Provide the [X, Y] coordinate of the cell's center where the given text is located.  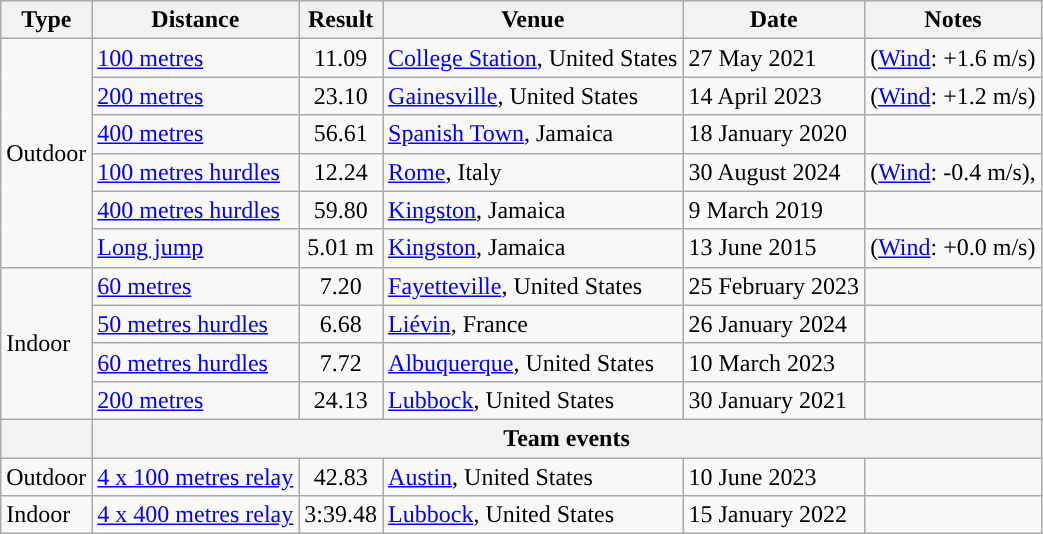
6.68 [341, 324]
400 metres hurdles [196, 210]
Notes [954, 20]
Gainesville, United States [533, 96]
25 February 2023 [774, 286]
(Wind: +1.6 m/s) [954, 58]
Fayetteville, United States [533, 286]
50 metres hurdles [196, 324]
Austin, United States [533, 477]
27 May 2021 [774, 58]
30 August 2024 [774, 172]
Albuquerque, United States [533, 362]
59.80 [341, 210]
College Station, United States [533, 58]
14 April 2023 [774, 96]
60 metres hurdles [196, 362]
Type [46, 20]
(Wind: -0.4 m/s), [954, 172]
10 June 2023 [774, 477]
Result [341, 20]
Venue [533, 20]
7.20 [341, 286]
7.72 [341, 362]
3:39.48 [341, 515]
(Wind: +0.0 m/s) [954, 248]
Distance [196, 20]
15 January 2022 [774, 515]
4 x 400 metres relay [196, 515]
18 January 2020 [774, 134]
400 metres [196, 134]
10 March 2023 [774, 362]
Liévin, France [533, 324]
Date [774, 20]
4 x 100 metres relay [196, 477]
23.10 [341, 96]
Long jump [196, 248]
56.61 [341, 134]
Team events [567, 438]
100 metres hurdles [196, 172]
9 March 2019 [774, 210]
Spanish Town, Jamaica [533, 134]
60 metres [196, 286]
5.01 m [341, 248]
12.24 [341, 172]
Rome, Italy [533, 172]
42.83 [341, 477]
13 June 2015 [774, 248]
30 January 2021 [774, 400]
11.09 [341, 58]
100 metres [196, 58]
(Wind: +1.2 m/s) [954, 96]
24.13 [341, 400]
26 January 2024 [774, 324]
